Output the [X, Y] coordinate of the center of the cell containing the given text.  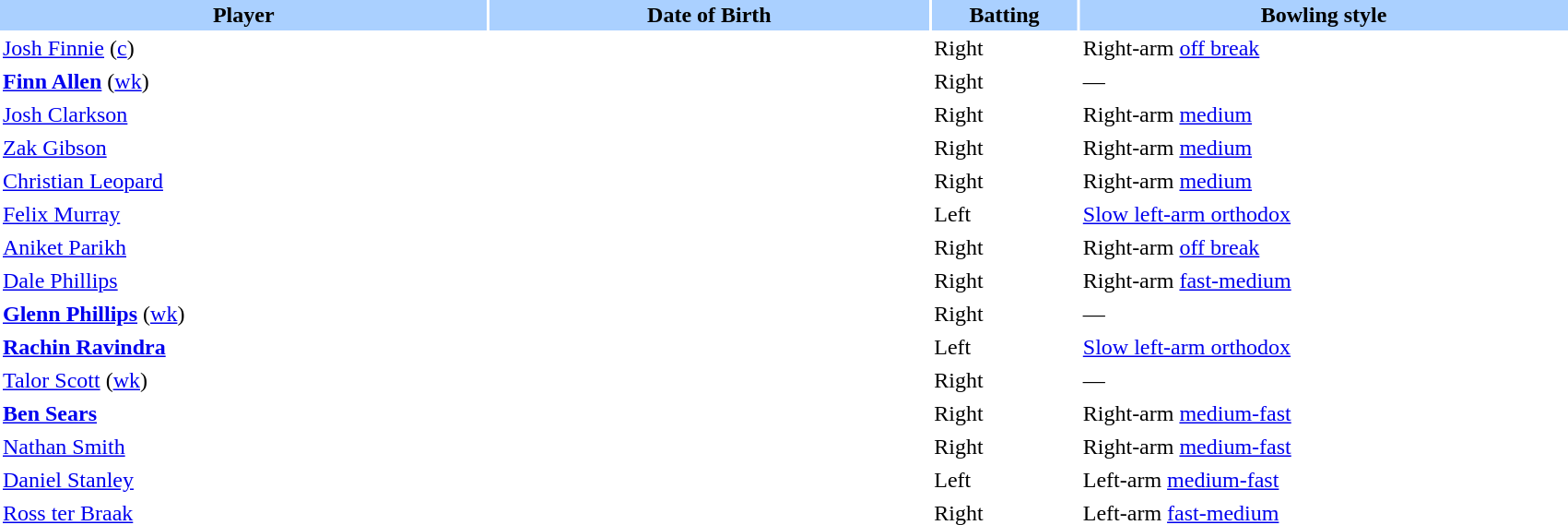
Christian Leopard [243, 181]
Finn Allen (wk) [243, 81]
Josh Clarkson [243, 114]
Aniket Parikh [243, 247]
Left-arm medium-fast [1324, 480]
Talor Scott (wk) [243, 380]
Ben Sears [243, 413]
Date of Birth [710, 15]
Glenn Phillips (wk) [243, 314]
Nathan Smith [243, 447]
Daniel Stanley [243, 480]
Dale Phillips [243, 280]
Zak Gibson [243, 148]
Right-arm fast-medium [1324, 280]
Batting [1005, 15]
Bowling style [1324, 15]
Rachin Ravindra [243, 347]
Player [243, 15]
Felix Murray [243, 214]
Josh Finnie (c) [243, 48]
